Capture the cell that displays the provided text and extract its (x, y) central coordinate. 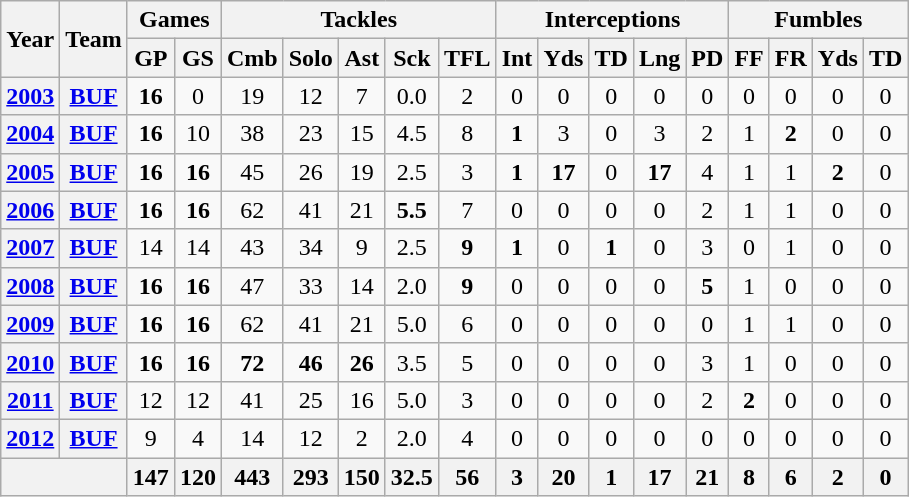
Sck (412, 58)
47 (252, 286)
5.5 (412, 210)
Interceptions (612, 20)
20 (564, 477)
Solo (310, 58)
GS (198, 58)
2011 (30, 400)
150 (362, 477)
15 (362, 134)
Cmb (252, 58)
Lng (659, 58)
Games (174, 20)
Ast (362, 58)
45 (252, 172)
PD (708, 58)
25 (310, 400)
33 (310, 286)
56 (467, 477)
2006 (30, 210)
293 (310, 477)
38 (252, 134)
TFL (467, 58)
FF (749, 58)
2004 (30, 134)
Fumbles (818, 20)
443 (252, 477)
2009 (30, 324)
72 (252, 362)
43 (252, 248)
GP (150, 58)
Int (517, 58)
2012 (30, 438)
2008 (30, 286)
Tackles (358, 20)
2010 (30, 362)
0.0 (412, 96)
10 (198, 134)
23 (310, 134)
FR (790, 58)
2007 (30, 248)
3.5 (412, 362)
Year (30, 39)
46 (310, 362)
32.5 (412, 477)
120 (198, 477)
34 (310, 248)
2005 (30, 172)
147 (150, 477)
2003 (30, 96)
4.5 (412, 134)
Team (94, 39)
